Identify which cell holds the provided text, then report its (x, y) central coordinate. 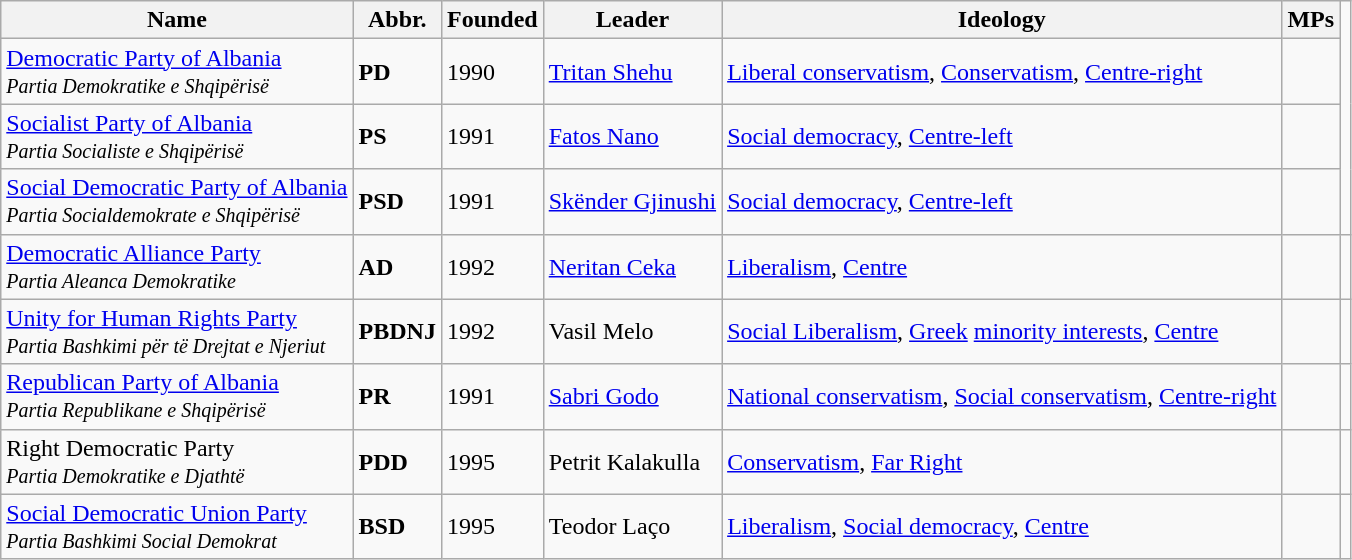
Socialist Party of AlbaniaPartia Socialiste e Shqipërisë (177, 136)
Name (177, 20)
Conservatism, Far Right (1002, 462)
National conservatism, Social conservatism, Centre-right (1002, 396)
Liberalism, Social democracy, Centre (1002, 526)
BSD (397, 526)
Tritan Shehu (632, 72)
Petrit Kalakulla (632, 462)
Liberalism, Centre (1002, 266)
PD (397, 72)
PSD (397, 202)
Founded (492, 20)
Social Democratic Union PartyPartia Bashkimi Social Demokrat (177, 526)
Skënder Gjinushi (632, 202)
MPs (1311, 20)
Right Democratic PartyPartia Demokratike e Djathtë (177, 462)
Leader (632, 20)
Ideology (1002, 20)
Sabri Godo (632, 396)
AD (397, 266)
Social Democratic Party of AlbaniaPartia Socialdemokrate e Shqipërisë (177, 202)
Democratic Alliance PartyPartia Aleanca Demokratike (177, 266)
Republican Party of AlbaniaPartia Republikane e Shqipërisë (177, 396)
Abbr. (397, 20)
Neritan Ceka (632, 266)
1990 (492, 72)
Teodor Laço (632, 526)
PR (397, 396)
Social Liberalism, Greek minority interests, Centre (1002, 332)
PBDNJ (397, 332)
PS (397, 136)
PDD (397, 462)
Unity for Human Rights PartyPartia Bashkimi për të Drejtat e Njeriut (177, 332)
Liberal conservatism, Conservatism, Centre-right (1002, 72)
Fatos Nano (632, 136)
Democratic Party of AlbaniaPartia Demokratike e Shqipërisë (177, 72)
Vasil Melo (632, 332)
